Identify which cell holds the provided text, then report its (x, y) central coordinate. 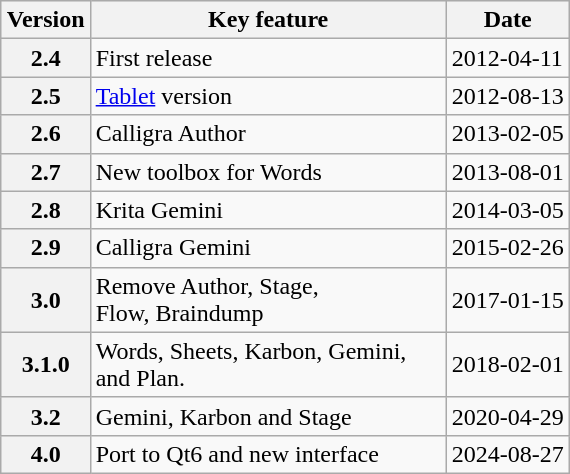
2018-02-01 (508, 364)
Remove Author, Stage,Flow, Braindump (268, 300)
2024-08-27 (508, 454)
2013-02-05 (508, 134)
Words, Sheets, Karbon, Gemini, and Plan. (268, 364)
4.0 (46, 454)
Krita Gemini (268, 210)
Calligra Author (268, 134)
2.7 (46, 172)
2012-08-13 (508, 96)
Date (508, 20)
Key feature (268, 20)
2.4 (46, 58)
2014-03-05 (508, 210)
3.2 (46, 416)
New toolbox for Words (268, 172)
2017-01-15 (508, 300)
2012-04-11 (508, 58)
2.6 (46, 134)
Calligra Gemini (268, 248)
Port to Qt6 and new interface (268, 454)
2.9 (46, 248)
Tablet version (268, 96)
2020-04-29 (508, 416)
First release (268, 58)
2.5 (46, 96)
Gemini, Karbon and Stage (268, 416)
2.8 (46, 210)
2013-08-01 (508, 172)
2015-02-26 (508, 248)
3.1.0 (46, 364)
Version (46, 20)
3.0 (46, 300)
